Find where the given text appears and provide that cell's center as [x, y] coordinate. 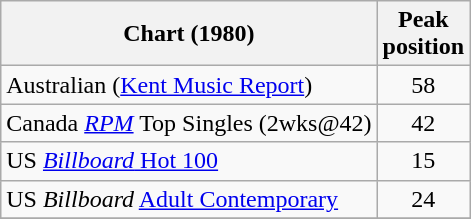
US Billboard Hot 100 [189, 161]
Chart (1980) [189, 34]
24 [423, 199]
Peakposition [423, 34]
Australian (Kent Music Report) [189, 85]
US Billboard Adult Contemporary [189, 199]
42 [423, 123]
58 [423, 85]
Canada RPM Top Singles (2wks@42) [189, 123]
15 [423, 161]
